Return the (X, Y) coordinate for the center point of the cell that contains the specified text.  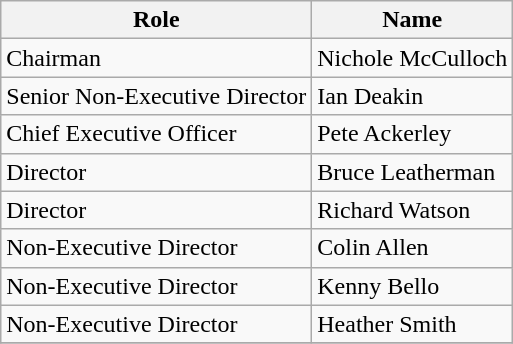
Role (156, 20)
Richard Watson (412, 210)
Colin Allen (412, 248)
Chairman (156, 58)
Chief Executive Officer (156, 134)
Bruce Leatherman (412, 172)
Pete Ackerley (412, 134)
Heather Smith (412, 324)
Nichole McCulloch (412, 58)
Ian Deakin (412, 96)
Kenny Bello (412, 286)
Name (412, 20)
Senior Non-Executive Director (156, 96)
